For the text-containing cell, return its midpoint in [x, y] coordinate format. 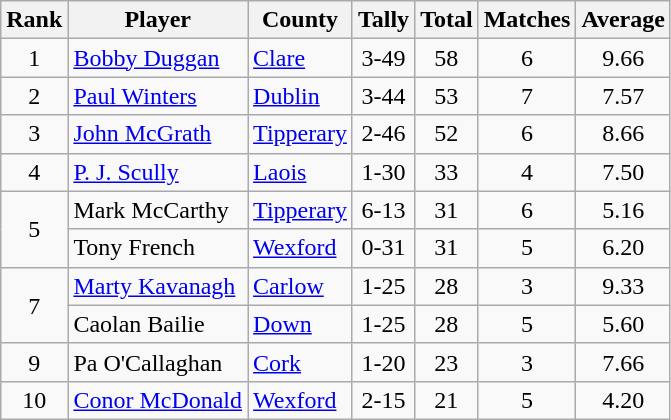
2 [34, 96]
9.33 [624, 286]
Down [300, 324]
53 [447, 96]
Laois [300, 172]
23 [447, 362]
Player [158, 20]
Matches [527, 20]
Average [624, 20]
John McGrath [158, 134]
33 [447, 172]
Cork [300, 362]
Rank [34, 20]
7.57 [624, 96]
Carlow [300, 286]
5.60 [624, 324]
3-44 [383, 96]
52 [447, 134]
6-13 [383, 210]
9 [34, 362]
10 [34, 400]
21 [447, 400]
P. J. Scully [158, 172]
1-20 [383, 362]
1-30 [383, 172]
Tony French [158, 248]
Pa O'Callaghan [158, 362]
7.66 [624, 362]
1 [34, 58]
2-15 [383, 400]
7.50 [624, 172]
58 [447, 58]
Bobby Duggan [158, 58]
9.66 [624, 58]
2-46 [383, 134]
3-49 [383, 58]
6.20 [624, 248]
County [300, 20]
0-31 [383, 248]
8.66 [624, 134]
Marty Kavanagh [158, 286]
Clare [300, 58]
4.20 [624, 400]
Tally [383, 20]
Caolan Bailie [158, 324]
5.16 [624, 210]
Mark McCarthy [158, 210]
Dublin [300, 96]
Conor McDonald [158, 400]
Paul Winters [158, 96]
Total [447, 20]
